Extract the (X, Y) coordinate from the center of the cell holding the provided text.  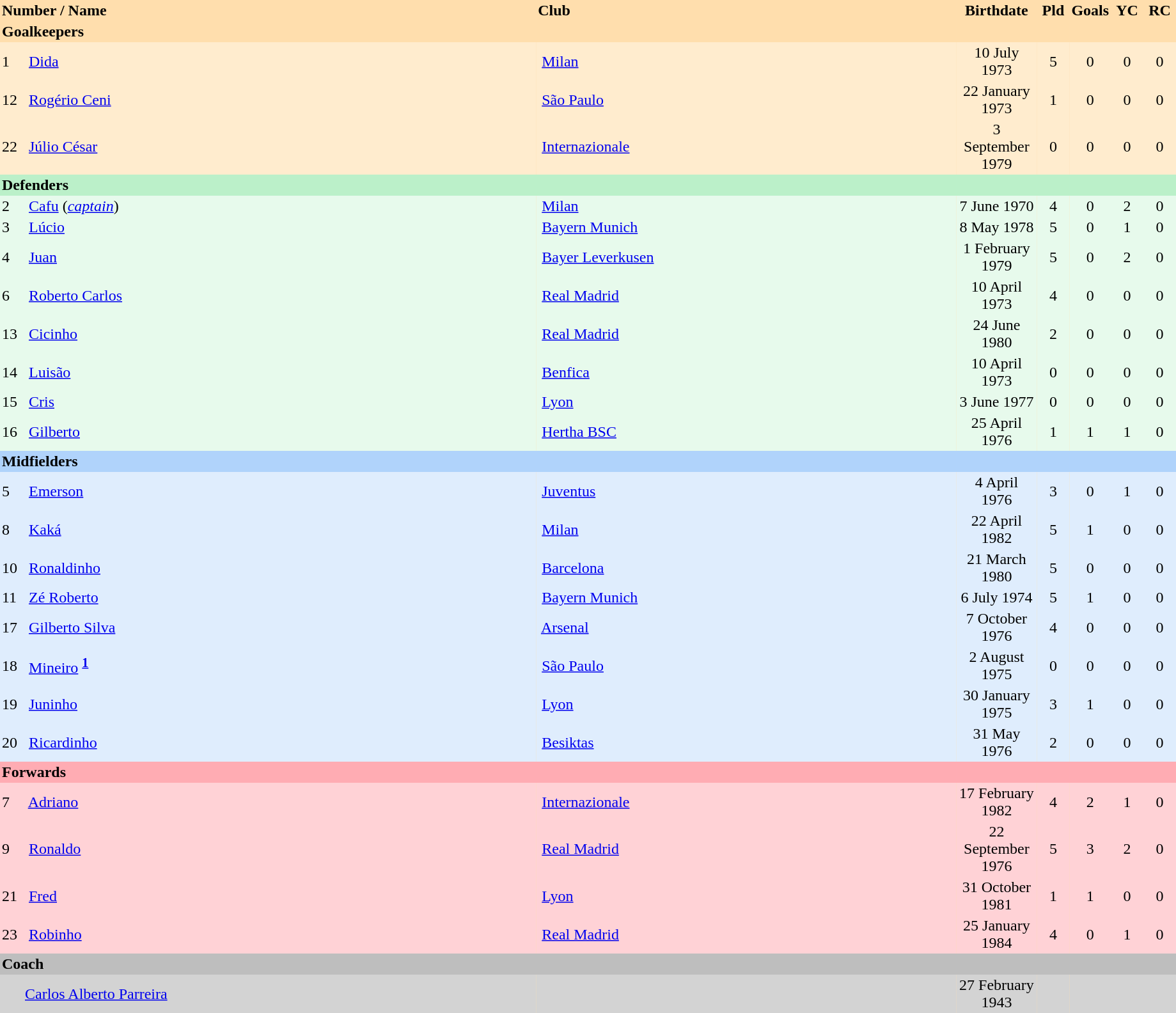
Fred (279, 896)
19 (12, 704)
Pld (1053, 10)
Dida (279, 61)
7 (12, 802)
6 (12, 295)
30 January 1975 (996, 704)
8 (12, 530)
21 (12, 896)
Arsenal (746, 627)
Ronaldinho (279, 568)
Cris (279, 402)
17 February 1982 (996, 802)
Gilberto (279, 432)
Besiktas (746, 742)
Lúcio (279, 228)
Benfica (746, 372)
13 (12, 334)
Number / Name (268, 10)
18 (12, 666)
27 February 1943 (996, 994)
Robinho (279, 934)
Juventus (746, 491)
Ricardinho (279, 742)
Coach (588, 964)
22 (12, 147)
Cicinho (279, 334)
10 (12, 568)
Birthdate (996, 10)
3 September 1979 (996, 147)
Zé Roberto (279, 597)
10 July 1973 (996, 61)
3 June 1977 (996, 402)
Goalkeepers (588, 32)
Luisão (279, 372)
31 October 1981 (996, 896)
YC (1127, 10)
9 (12, 849)
7 June 1970 (996, 206)
Defenders (588, 185)
21 March 1980 (996, 568)
22 January 1973 (996, 100)
4 April 1976 (996, 491)
Mineiro 1 (279, 666)
24 June 1980 (996, 334)
Goals (1090, 10)
22 April 1982 (996, 530)
25 April 1976 (996, 432)
Júlio César (279, 147)
6 July 1974 (996, 597)
Rogério Ceni (279, 100)
Kaká (279, 530)
1 February 1979 (996, 257)
15 (12, 402)
8 May 1978 (996, 228)
Roberto Carlos (279, 295)
Carlos Alberto Parreira (279, 994)
Ronaldo (279, 849)
Bayer Leverkusen (746, 257)
Club (746, 10)
23 (12, 934)
Forwards (588, 773)
Hertha BSC (746, 432)
25 January 1984 (996, 934)
Barcelona (746, 568)
22 September 1976 (996, 849)
17 (12, 627)
2 August 1975 (996, 666)
Cafu (captain) (279, 206)
RC (1160, 10)
31 May 1976 (996, 742)
11 (12, 597)
Emerson (279, 491)
Juan (279, 257)
Juninho (279, 704)
14 (12, 372)
16 (12, 432)
7 October 1976 (996, 627)
Adriano (279, 802)
20 (12, 742)
Gilberto Silva (279, 627)
12 (12, 100)
Midfielders (588, 462)
